Search for the cell housing the specified text and yield its [x, y] center coordinate. 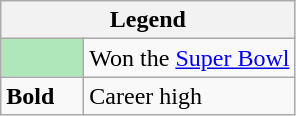
Career high [190, 96]
Won the Super Bowl [190, 58]
Bold [42, 96]
Legend [148, 20]
